Provide the (x, y) coordinate of the cell's center where the given text is located.  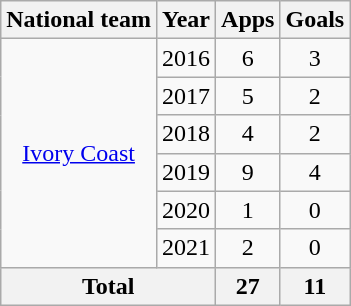
5 (248, 96)
2019 (186, 172)
3 (315, 58)
Goals (315, 20)
Total (108, 286)
2021 (186, 248)
Ivory Coast (79, 153)
2018 (186, 134)
27 (248, 286)
Year (186, 20)
6 (248, 58)
1 (248, 210)
Apps (248, 20)
11 (315, 286)
9 (248, 172)
2020 (186, 210)
2016 (186, 58)
National team (79, 20)
2017 (186, 96)
